Scan for the cell matching the given text and deliver its (x, y) coordinate at center. 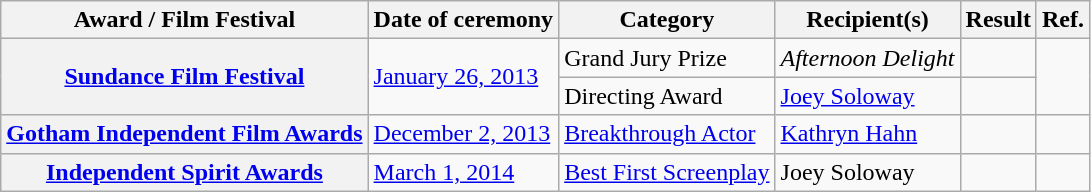
Category (667, 20)
Grand Jury Prize (667, 58)
December 2, 2013 (464, 134)
Independent Spirit Awards (184, 172)
Sundance Film Festival (184, 77)
Directing Award (667, 96)
Gotham Independent Film Awards (184, 134)
Award / Film Festival (184, 20)
January 26, 2013 (464, 77)
Ref. (1062, 20)
Best First Screenplay (667, 172)
Afternoon Delight (868, 58)
Date of ceremony (464, 20)
Kathryn Hahn (868, 134)
Recipient(s) (868, 20)
Breakthrough Actor (667, 134)
March 1, 2014 (464, 172)
Result (998, 20)
